Pinpoint the cell where the given text exists, returning its [x, y] midpoint coordinate. 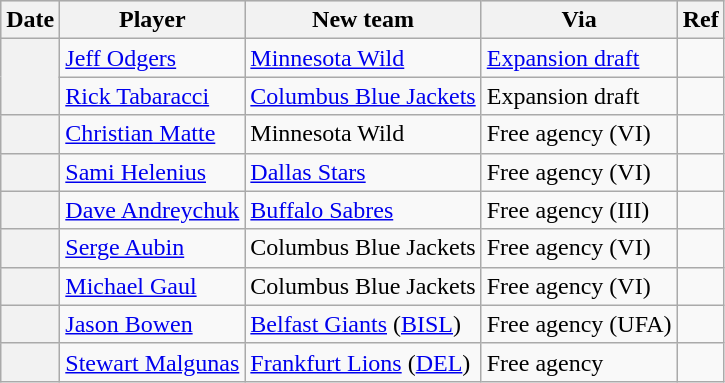
Stewart Malgunas [152, 362]
Buffalo Sabres [363, 210]
Jeff Odgers [152, 58]
Player [152, 20]
Dallas Stars [363, 172]
Christian Matte [152, 134]
Sami Helenius [152, 172]
Jason Bowen [152, 324]
Ref [700, 20]
New team [363, 20]
Via [579, 20]
Free agency [579, 362]
Rick Tabaracci [152, 96]
Serge Aubin [152, 248]
Belfast Giants (BISL) [363, 324]
Frankfurt Lions (DEL) [363, 362]
Michael Gaul [152, 286]
Free agency (UFA) [579, 324]
Free agency (III) [579, 210]
Date [30, 20]
Dave Andreychuk [152, 210]
